Pinpoint the cell where the given text exists, returning its [x, y] midpoint coordinate. 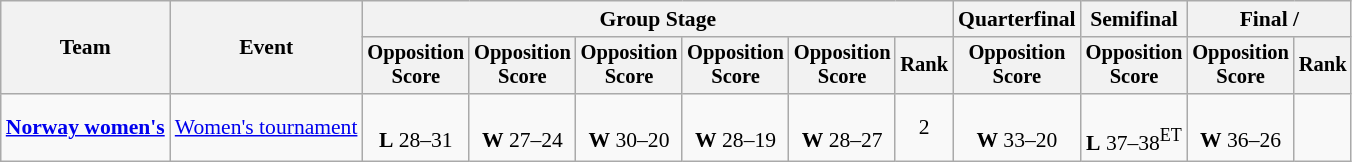
Final / [1269, 19]
L 28–31 [416, 128]
W 27–24 [522, 128]
L 37–38ET [1134, 128]
Event [266, 48]
W 28–19 [736, 128]
W 36–26 [1240, 128]
2 [924, 128]
W 33–20 [1017, 128]
Quarterfinal [1017, 19]
Norway women's [86, 128]
Women's tournament [266, 128]
W 30–20 [630, 128]
Team [86, 48]
W 28–27 [842, 128]
Semifinal [1134, 19]
Group Stage [658, 19]
